Find where the given text appears and provide that cell's center as [X, Y] coordinate. 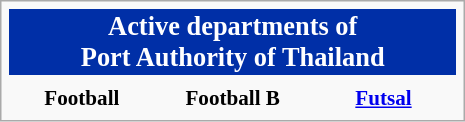
Football [82, 98]
Active departments ofPort Authority of Thailand [232, 42]
Football B [233, 98]
Futsal [384, 98]
